Identify which cell holds the provided text, then report its (X, Y) central coordinate. 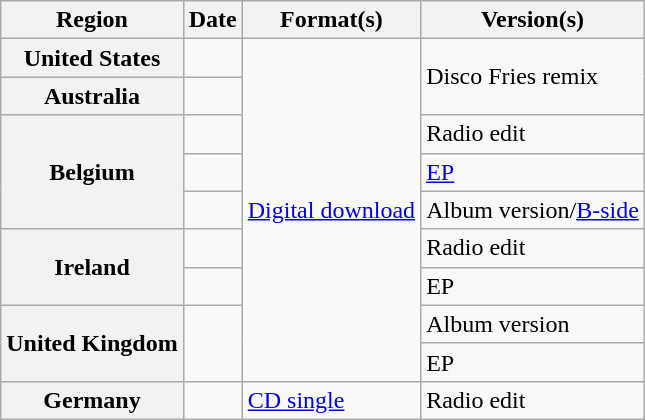
Album version/B-side (533, 210)
Date (212, 20)
Album version (533, 324)
Ireland (92, 267)
Disco Fries remix (533, 77)
United Kingdom (92, 343)
Version(s) (533, 20)
CD single (331, 400)
Format(s) (331, 20)
Germany (92, 400)
United States (92, 58)
Digital download (331, 210)
Belgium (92, 172)
Australia (92, 96)
Region (92, 20)
